For the text-containing cell, return its midpoint in (X, Y) coordinate format. 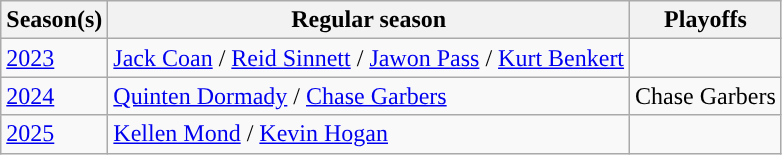
2025 (54, 134)
Season(s) (54, 20)
2023 (54, 58)
Kellen Mond / Kevin Hogan (369, 134)
Quinten Dormady / Chase Garbers (369, 96)
Playoffs (706, 20)
Chase Garbers (706, 96)
Regular season (369, 20)
2024 (54, 96)
Jack Coan / Reid Sinnett / Jawon Pass / Kurt Benkert (369, 58)
